Return [X, Y] of the center of cell containing provided text 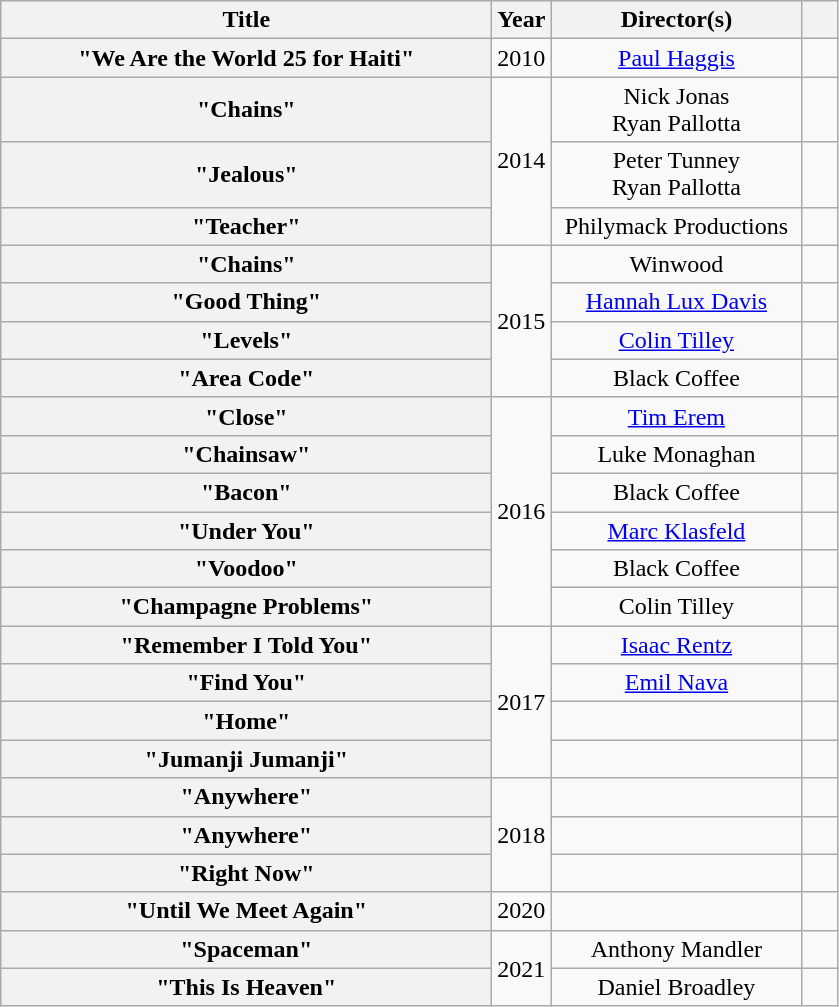
Daniel Broadley [676, 987]
Winwood [676, 264]
2020 [522, 911]
Hannah Lux Davis [676, 302]
Year [522, 20]
Nick JonasRyan Pallotta [676, 110]
Anthony Mandler [676, 949]
"Right Now" [246, 873]
Peter TunneyRyan Pallotta [676, 174]
2016 [522, 511]
"Chainsaw" [246, 454]
Philymack Productions [676, 226]
Paul Haggis [676, 58]
2021 [522, 968]
2017 [522, 702]
Marc Klasfeld [676, 531]
"Area Code" [246, 378]
Isaac Rentz [676, 645]
Tim Erem [676, 416]
"Jumanji Jumanji" [246, 759]
2015 [522, 321]
"Champagne Problems" [246, 607]
Title [246, 20]
"Find You" [246, 683]
"Bacon" [246, 492]
"Spaceman" [246, 949]
"Home" [246, 721]
2014 [522, 161]
"Close" [246, 416]
"Good Thing" [246, 302]
"This Is Heaven" [246, 987]
"Remember I Told You" [246, 645]
"Under You" [246, 531]
"Levels" [246, 340]
Luke Monaghan [676, 454]
"We Are the World 25 for Haiti" [246, 58]
Emil Nava [676, 683]
Director(s) [676, 20]
"Teacher" [246, 226]
"Jealous" [246, 174]
2010 [522, 58]
2018 [522, 835]
"Voodoo" [246, 569]
"Until We Meet Again" [246, 911]
